Extract the [x, y] coordinate from the center of the cell holding the provided text.  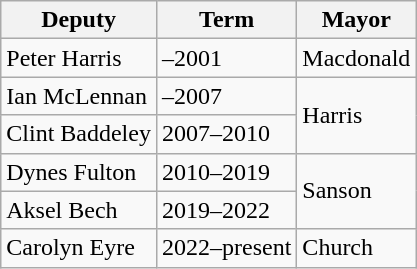
Clint Baddeley [79, 134]
Macdonald [356, 58]
–2007 [226, 96]
2019–2022 [226, 210]
Deputy [79, 20]
–2001 [226, 58]
Peter Harris [79, 58]
Aksel Bech [79, 210]
Term [226, 20]
2007–2010 [226, 134]
Dynes Fulton [79, 172]
Church [356, 248]
Mayor [356, 20]
Ian McLennan [79, 96]
2022–present [226, 248]
Sanson [356, 191]
2010–2019 [226, 172]
Carolyn Eyre [79, 248]
Harris [356, 115]
